Pinpoint the cell where the given text exists, returning its [X, Y] midpoint coordinate. 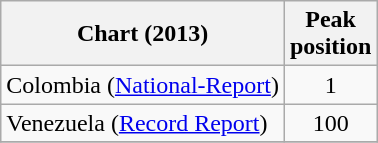
Peakposition [330, 34]
1 [330, 85]
100 [330, 123]
Colombia (National-Report) [143, 85]
Venezuela (Record Report) [143, 123]
Chart (2013) [143, 34]
